Provide the (X, Y) coordinate of the cell's center where the given text is located.  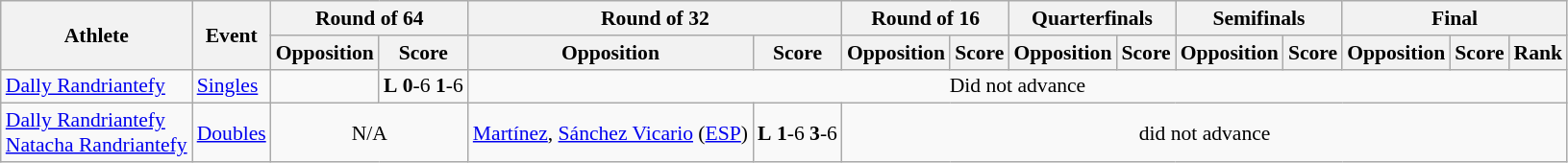
Quarterfinals (1092, 18)
Martínez, Sánchez Vicario (ESP) (610, 132)
Round of 32 (656, 18)
Rank (1538, 53)
Round of 64 (369, 18)
Final (1455, 18)
Dally Randriantefy (96, 86)
Athlete (96, 35)
Semifinals (1259, 18)
Did not advance (1017, 86)
L 1-6 3-6 (798, 132)
Doubles (232, 132)
L 0-6 1-6 (423, 86)
Singles (232, 86)
Round of 16 (925, 18)
did not advance (1205, 132)
Dally RandriantefyNatacha Randriantefy (96, 132)
N/A (369, 132)
Event (232, 35)
